Provide the [x, y] coordinate of the cell's center where the given text is located.  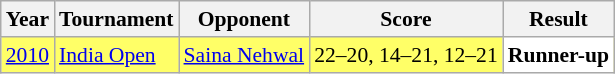
Runner-up [558, 55]
Opponent [244, 19]
Score [406, 19]
Year [28, 19]
2010 [28, 55]
Saina Nehwal [244, 55]
India Open [116, 55]
Result [558, 19]
Tournament [116, 19]
22–20, 14–21, 12–21 [406, 55]
